From the cell containing the given text, extract its center point as [X, Y] coordinate. 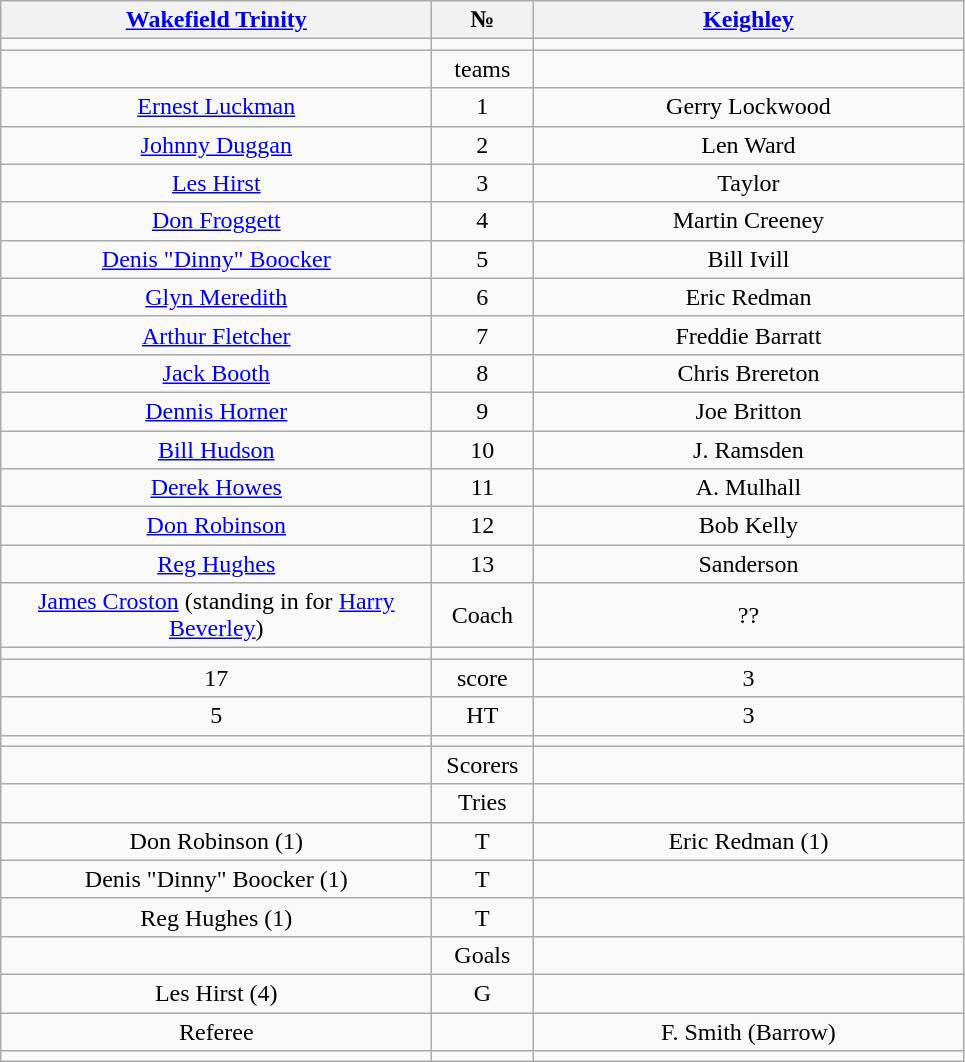
Bill Hudson [216, 449]
Tries [482, 803]
Chris Brereton [748, 373]
Goals [482, 955]
Sanderson [748, 564]
James Croston (standing in for Harry Beverley) [216, 616]
1 [482, 107]
Les Hirst [216, 183]
6 [482, 297]
teams [482, 69]
17 [216, 678]
HT [482, 716]
score [482, 678]
F. Smith (Barrow) [748, 1031]
A. Mulhall [748, 488]
Reg Hughes [216, 564]
Les Hirst (4) [216, 993]
Jack Booth [216, 373]
9 [482, 411]
4 [482, 221]
2 [482, 145]
Coach [482, 616]
13 [482, 564]
Ernest Luckman [216, 107]
Reg Hughes (1) [216, 917]
Scorers [482, 765]
Keighley [748, 20]
Martin Creeney [748, 221]
Denis "Dinny" Boocker [216, 259]
Don Froggett [216, 221]
Arthur Fletcher [216, 335]
Bill Ivill [748, 259]
Wakefield Trinity [216, 20]
J. Ramsden [748, 449]
11 [482, 488]
?? [748, 616]
10 [482, 449]
Bob Kelly [748, 526]
12 [482, 526]
Gerry Lockwood [748, 107]
Freddie Barratt [748, 335]
Len Ward [748, 145]
Don Robinson (1) [216, 841]
Johnny Duggan [216, 145]
Don Robinson [216, 526]
Denis "Dinny" Boocker (1) [216, 879]
G [482, 993]
Dennis Horner [216, 411]
Eric Redman [748, 297]
7 [482, 335]
Referee [216, 1031]
Taylor [748, 183]
Eric Redman (1) [748, 841]
Derek Howes [216, 488]
Glyn Meredith [216, 297]
№ [482, 20]
8 [482, 373]
Joe Britton [748, 411]
